Provide the (x, y) coordinate of the cell's center where the given text is located.  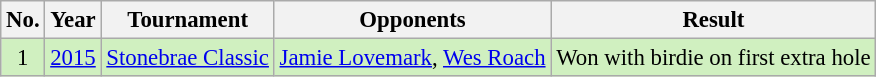
Opponents (412, 20)
Stonebrae Classic (188, 58)
Tournament (188, 20)
Result (714, 20)
Won with birdie on first extra hole (714, 58)
2015 (73, 58)
1 (23, 58)
Jamie Lovemark, Wes Roach (412, 58)
No. (23, 20)
Year (73, 20)
